Extract the (X, Y) coordinate from the center of the cell holding the provided text.  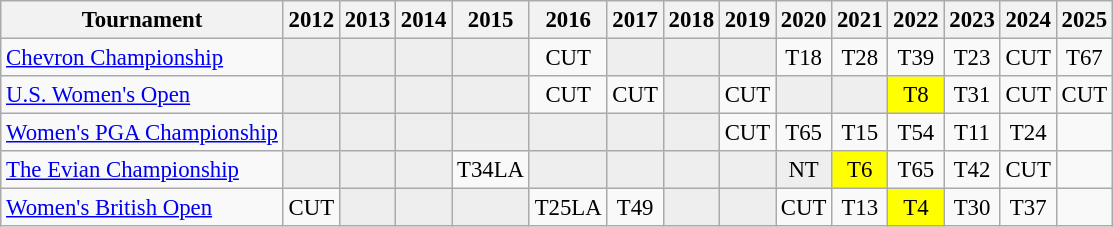
T15 (860, 133)
Women's PGA Championship (142, 133)
T25LA (568, 208)
2023 (972, 20)
Women's British Open (142, 208)
Chevron Championship (142, 58)
NT (804, 170)
Tournament (142, 20)
2015 (491, 20)
T37 (1028, 208)
T39 (916, 58)
T13 (860, 208)
2021 (860, 20)
2024 (1028, 20)
T4 (916, 208)
2018 (691, 20)
T54 (916, 133)
T23 (972, 58)
2020 (804, 20)
U.S. Women's Open (142, 95)
2013 (367, 20)
T34LA (491, 170)
2019 (747, 20)
T49 (635, 208)
2022 (916, 20)
2012 (311, 20)
T28 (860, 58)
T8 (916, 95)
T18 (804, 58)
2017 (635, 20)
T42 (972, 170)
The Evian Championship (142, 170)
2014 (424, 20)
2016 (568, 20)
T31 (972, 95)
T6 (860, 170)
2025 (1084, 20)
T67 (1084, 58)
T11 (972, 133)
T30 (972, 208)
T24 (1028, 133)
